Pinpoint the cell where the given text exists, returning its (x, y) midpoint coordinate. 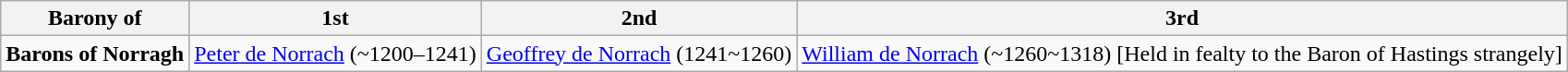
3rd (1182, 18)
William de Norrach (~1260~1318) [Held in fealty to the Baron of Hastings strangely] (1182, 54)
Barony of (95, 18)
1st (336, 18)
Geoffrey de Norrach (1241~1260) (639, 54)
2nd (639, 18)
Barons of Norragh (95, 54)
Peter de Norrach (~1200–1241) (336, 54)
